Return (X, Y) of the center of cell containing provided text 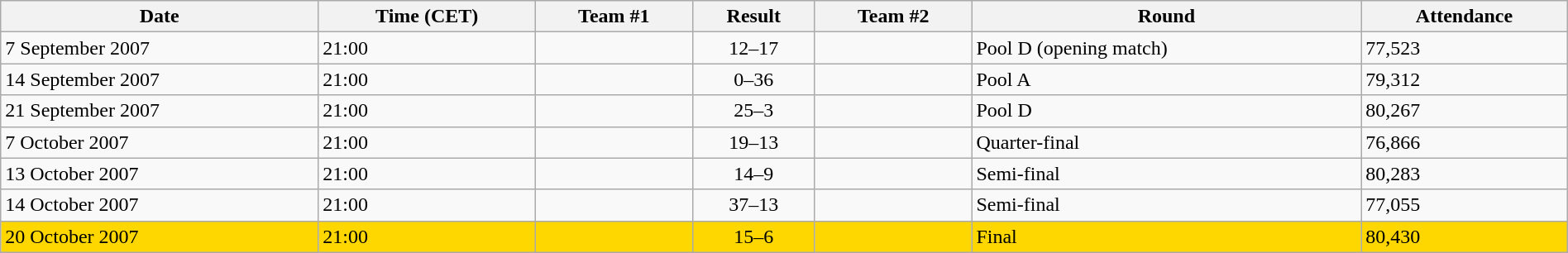
15–6 (753, 236)
76,866 (1464, 142)
Attendance (1464, 17)
25–3 (753, 111)
7 September 2007 (160, 48)
Pool D (opening match) (1166, 48)
80,267 (1464, 111)
79,312 (1464, 79)
12–17 (753, 48)
77,055 (1464, 205)
37–13 (753, 205)
Round (1166, 17)
Team #1 (614, 17)
Time (CET) (427, 17)
13 October 2007 (160, 174)
7 October 2007 (160, 142)
14 September 2007 (160, 79)
Pool A (1166, 79)
77,523 (1464, 48)
80,283 (1464, 174)
80,430 (1464, 236)
0–36 (753, 79)
Team #2 (893, 17)
Pool D (1166, 111)
14 October 2007 (160, 205)
20 October 2007 (160, 236)
Result (753, 17)
Quarter-final (1166, 142)
Date (160, 17)
19–13 (753, 142)
14–9 (753, 174)
21 September 2007 (160, 111)
Final (1166, 236)
